For the text-containing cell, return its midpoint in [x, y] coordinate format. 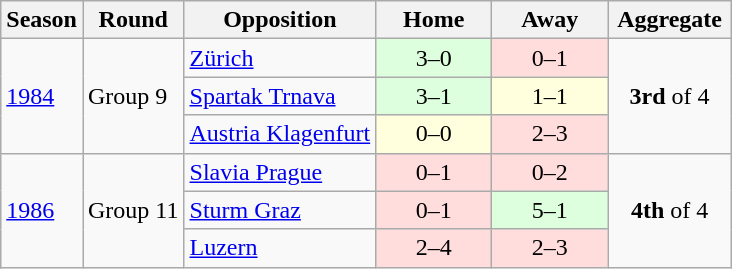
Opposition [280, 20]
Aggregate [670, 20]
1986 [42, 210]
Group 11 [133, 210]
Group 9 [133, 96]
Round [133, 20]
Spartak Trnava [280, 96]
3rd of 4 [670, 96]
5–1 [550, 210]
3–0 [434, 58]
Luzern [280, 248]
1–1 [550, 96]
Season [42, 20]
1984 [42, 96]
Sturm Graz [280, 210]
0–0 [434, 134]
2–4 [434, 248]
Home [434, 20]
4th of 4 [670, 210]
3–1 [434, 96]
Away [550, 20]
0–2 [550, 172]
Austria Klagenfurt [280, 134]
Slavia Prague [280, 172]
Zürich [280, 58]
